From the cell containing the given text, extract its center point as [x, y] coordinate. 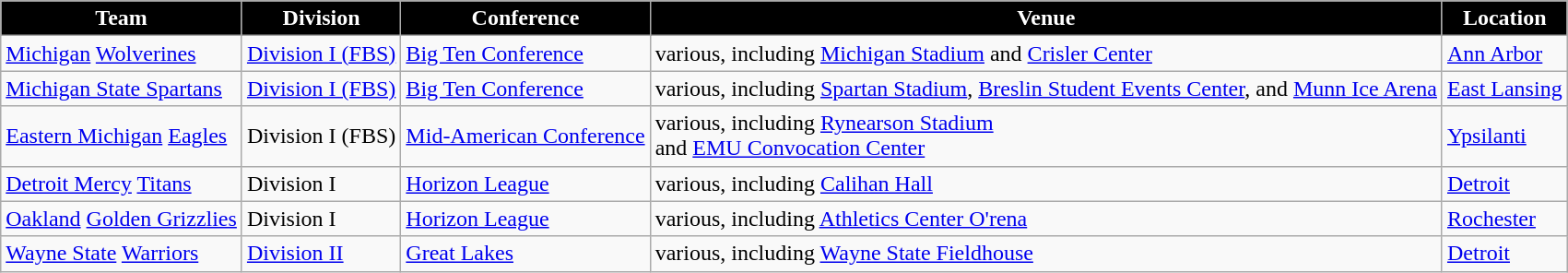
Oakland Golden Grizzlies [122, 219]
various, including Rynearson Stadium and EMU Convocation Center [1045, 136]
various, including Calihan Hall [1045, 184]
Ypsilanti [1504, 136]
Mid-American Conference [525, 136]
Detroit Mercy Titans [122, 184]
East Lansing [1504, 89]
Rochester [1504, 219]
Michigan State Spartans [122, 89]
Wayne State Warriors [122, 254]
various, including Spartan Stadium, Breslin Student Events Center, and Munn Ice Arena [1045, 89]
various, including Michigan Stadium and Crisler Center [1045, 53]
various, including Athletics Center O'rena [1045, 219]
Great Lakes [525, 254]
Conference [525, 18]
Team [122, 18]
Division [321, 18]
Eastern Michigan Eagles [122, 136]
various, including Wayne State Fieldhouse [1045, 254]
Location [1504, 18]
Venue [1045, 18]
Ann Arbor [1504, 53]
Michigan Wolverines [122, 53]
Division II [321, 254]
